Capture the cell that displays the provided text and extract its (x, y) central coordinate. 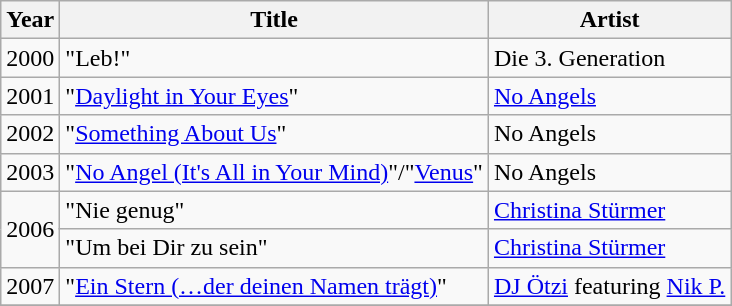
2006 (30, 229)
"Leb!" (274, 58)
"Ein Stern (…der deinen Namen trägt)" (274, 286)
"No Angel (It's All in Your Mind)"/"Venus" (274, 172)
"Um bei Dir zu sein" (274, 248)
Year (30, 20)
2000 (30, 58)
Artist (609, 20)
2001 (30, 96)
2002 (30, 134)
2003 (30, 172)
"Daylight in Your Eyes" (274, 96)
"Something About Us" (274, 134)
"Nie genug" (274, 210)
Title (274, 20)
2007 (30, 286)
DJ Ötzi featuring Nik P. (609, 286)
Die 3. Generation (609, 58)
